Capture the cell that displays the provided text and extract its [X, Y] central coordinate. 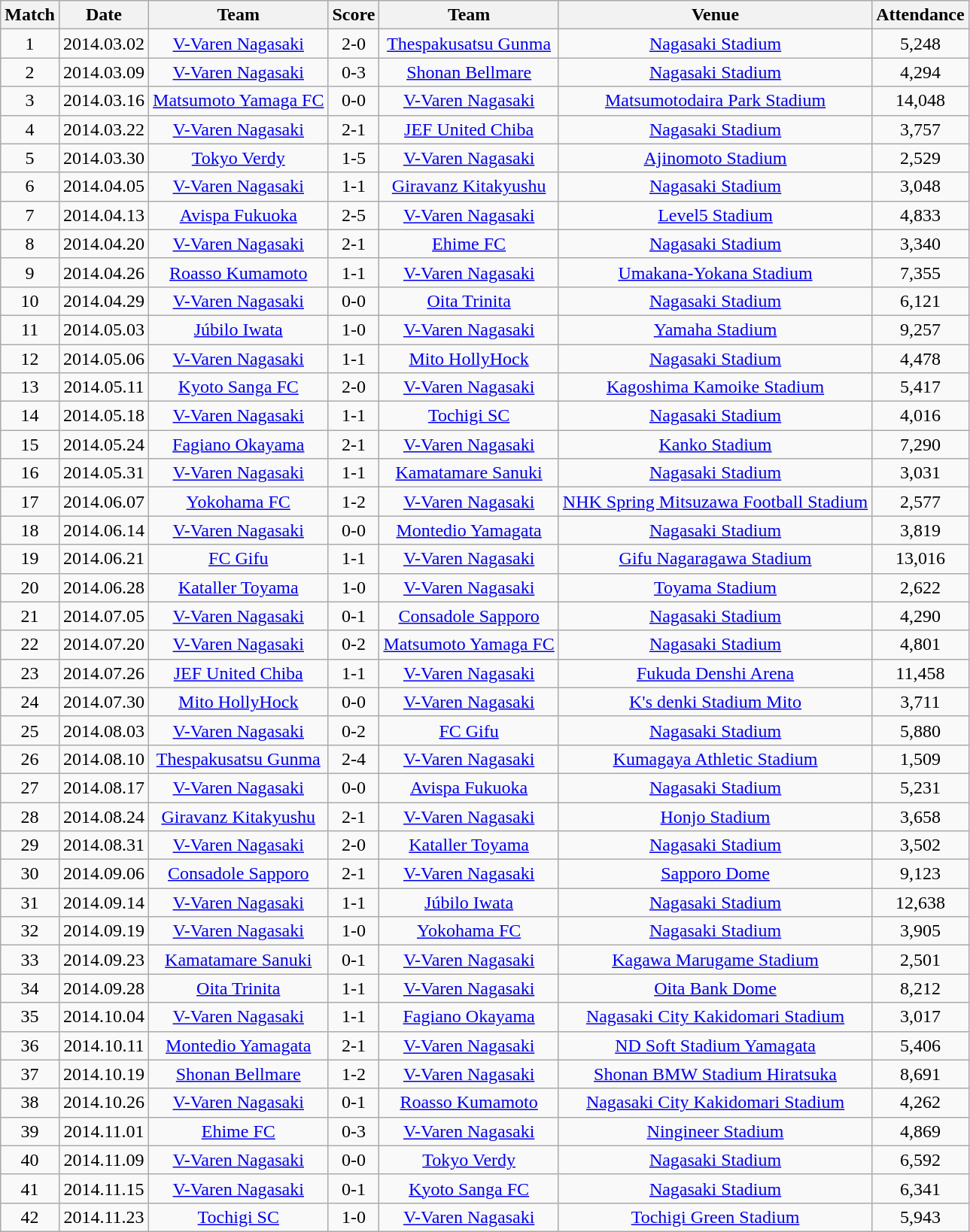
2014.04.13 [104, 215]
1 [30, 44]
29 [30, 845]
K's denki Stadium Mito [715, 702]
2014.11.09 [104, 1160]
3,905 [920, 931]
Honjo Stadium [715, 816]
16 [30, 473]
2014.04.05 [104, 187]
15 [30, 445]
19 [30, 559]
35 [30, 1017]
13 [30, 387]
7 [30, 215]
9,257 [920, 329]
9,123 [920, 874]
36 [30, 1045]
2014.06.07 [104, 502]
Match [30, 15]
28 [30, 816]
4,290 [920, 616]
2014.07.30 [104, 702]
2014.03.02 [104, 44]
3 [30, 101]
ND Soft Stadium Yamagata [715, 1045]
25 [30, 730]
2014.08.31 [104, 845]
2014.03.09 [104, 72]
9 [30, 272]
Umakana-Yokana Stadium [715, 272]
21 [30, 616]
42 [30, 1217]
2014.03.16 [104, 101]
3,819 [920, 530]
14 [30, 416]
5,406 [920, 1045]
4,833 [920, 215]
2014.09.14 [104, 903]
2014.09.23 [104, 960]
5,880 [920, 730]
2014.11.15 [104, 1188]
2,577 [920, 502]
3,340 [920, 244]
Kagawa Marugame Stadium [715, 960]
26 [30, 759]
34 [30, 988]
5 [30, 158]
7,355 [920, 272]
4,478 [920, 359]
23 [30, 673]
13,016 [920, 559]
8,691 [920, 1074]
3,658 [920, 816]
Gifu Nagaragawa Stadium [715, 559]
2014.05.06 [104, 359]
Matsumotodaira Park Stadium [715, 101]
10 [30, 301]
22 [30, 645]
Yamaha Stadium [715, 329]
3,757 [920, 129]
Sapporo Dome [715, 874]
Kagoshima Kamoike Stadium [715, 387]
Tochigi Green Stadium [715, 1217]
Ajinomoto Stadium [715, 158]
3,017 [920, 1017]
5,417 [920, 387]
39 [30, 1131]
2014.06.14 [104, 530]
5,248 [920, 44]
2014.03.30 [104, 158]
8 [30, 244]
8,212 [920, 988]
2-4 [354, 759]
14,048 [920, 101]
Toyama Stadium [715, 587]
5,943 [920, 1217]
Shonan BMW Stadium Hiratsuka [715, 1074]
2014.11.01 [104, 1131]
Ningineer Stadium [715, 1131]
38 [30, 1103]
32 [30, 931]
2014.09.19 [104, 931]
2014.07.20 [104, 645]
4,294 [920, 72]
11 [30, 329]
Kumagaya Athletic Stadium [715, 759]
3,048 [920, 187]
2014.07.26 [104, 673]
24 [30, 702]
2014.10.11 [104, 1045]
6 [30, 187]
2014.09.28 [104, 988]
2014.04.26 [104, 272]
2014.05.18 [104, 416]
2014.05.31 [104, 473]
2014.08.03 [104, 730]
2014.05.24 [104, 445]
12 [30, 359]
Attendance [920, 15]
2014.05.11 [104, 387]
2,622 [920, 587]
2014.07.05 [104, 616]
2,501 [920, 960]
2014.04.29 [104, 301]
2014.03.22 [104, 129]
2,529 [920, 158]
Venue [715, 15]
4,869 [920, 1131]
2014.10.04 [104, 1017]
Kanko Stadium [715, 445]
6,121 [920, 301]
2014.08.24 [104, 816]
2014.10.19 [104, 1074]
17 [30, 502]
41 [30, 1188]
2014.06.28 [104, 587]
2-5 [354, 215]
1,509 [920, 759]
4 [30, 129]
Date [104, 15]
2014.04.20 [104, 244]
30 [30, 874]
2014.08.17 [104, 787]
5,231 [920, 787]
18 [30, 530]
Oita Bank Dome [715, 988]
20 [30, 587]
1-5 [354, 158]
Fukuda Denshi Arena [715, 673]
4,016 [920, 416]
6,341 [920, 1188]
33 [30, 960]
2014.05.03 [104, 329]
2014.06.21 [104, 559]
27 [30, 787]
4,262 [920, 1103]
4,801 [920, 645]
Level5 Stadium [715, 215]
7,290 [920, 445]
31 [30, 903]
3,711 [920, 702]
40 [30, 1160]
2014.11.23 [104, 1217]
NHK Spring Mitsuzawa Football Stadium [715, 502]
2014.09.06 [104, 874]
2014.08.10 [104, 759]
2014.10.26 [104, 1103]
37 [30, 1074]
3,031 [920, 473]
11,458 [920, 673]
3,502 [920, 845]
Score [354, 15]
6,592 [920, 1160]
2 [30, 72]
12,638 [920, 903]
